Search for the cell housing the specified text and yield its [X, Y] center coordinate. 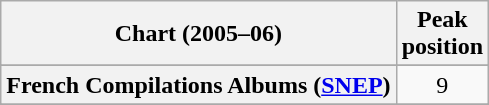
French Compilations Albums (SNEP) [198, 85]
Chart (2005–06) [198, 34]
Peakposition [442, 34]
9 [442, 85]
